Provide the [X, Y] coordinate of the cell's center where the given text is located.  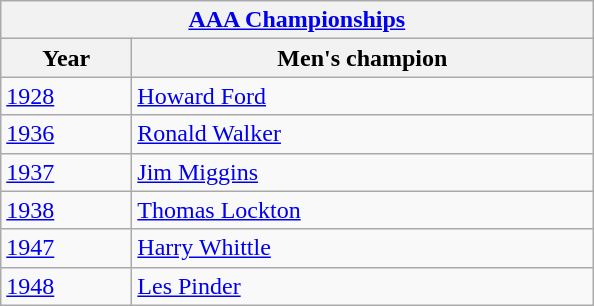
AAA Championships [297, 20]
Men's champion [362, 58]
Thomas Lockton [362, 210]
1928 [66, 96]
Ronald Walker [362, 134]
Year [66, 58]
1947 [66, 248]
1938 [66, 210]
Jim Miggins [362, 172]
1937 [66, 172]
Howard Ford [362, 96]
Harry Whittle [362, 248]
1936 [66, 134]
1948 [66, 286]
Les Pinder [362, 286]
